Search for the cell housing the specified text and yield its (X, Y) center coordinate. 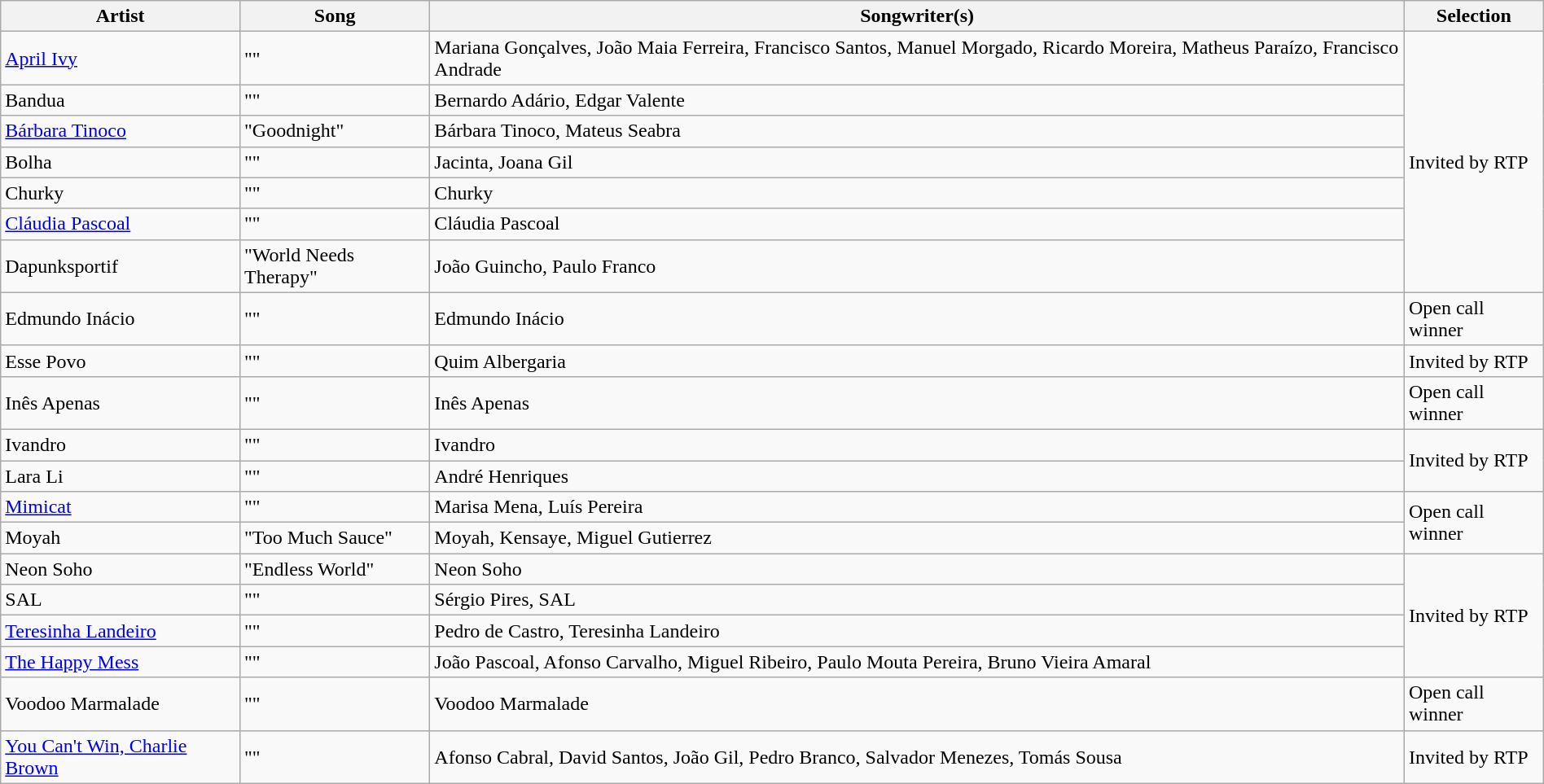
Jacinta, Joana Gil (917, 162)
"Too Much Sauce" (334, 538)
João Guincho, Paulo Franco (917, 265)
Mariana Gonçalves, João Maia Ferreira, Francisco Santos, Manuel Morgado, Ricardo Moreira, Matheus Paraízo, Francisco Andrade (917, 59)
Esse Povo (121, 361)
Moyah (121, 538)
Bernardo Adário, Edgar Valente (917, 100)
João Pascoal, Afonso Carvalho, Miguel Ribeiro, Paulo Mouta Pereira, Bruno Vieira Amaral (917, 662)
Bárbara Tinoco, Mateus Seabra (917, 131)
Bolha (121, 162)
SAL (121, 600)
Quim Albergaria (917, 361)
Marisa Mena, Luís Pereira (917, 507)
Song (334, 16)
Afonso Cabral, David Santos, João Gil, Pedro Branco, Salvador Menezes, Tomás Sousa (917, 757)
Artist (121, 16)
Pedro de Castro, Teresinha Landeiro (917, 631)
"Endless World" (334, 569)
April Ivy (121, 59)
Dapunksportif (121, 265)
You Can't Win, Charlie Brown (121, 757)
Teresinha Landeiro (121, 631)
The Happy Mess (121, 662)
Selection (1474, 16)
"Goodnight" (334, 131)
Songwriter(s) (917, 16)
"World Needs Therapy" (334, 265)
Lara Li (121, 476)
Bárbara Tinoco (121, 131)
Moyah, Kensaye, Miguel Gutierrez (917, 538)
Bandua (121, 100)
André Henriques (917, 476)
Mimicat (121, 507)
Sérgio Pires, SAL (917, 600)
